Locate the cell with the specified text and output its [X, Y] center coordinate. 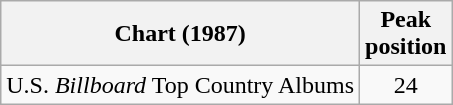
U.S. Billboard Top Country Albums [180, 85]
24 [406, 85]
Chart (1987) [180, 34]
Peakposition [406, 34]
